Provide the [x, y] coordinate of the cell's center where the given text is located.  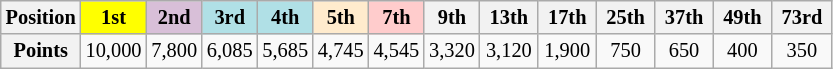
1,900 [567, 51]
37th [684, 17]
73rd [802, 17]
3rd [230, 17]
7th [397, 17]
25th [625, 17]
4,545 [397, 51]
6,085 [230, 51]
3,320 [452, 51]
Points [41, 51]
650 [684, 51]
17th [567, 17]
750 [625, 51]
Position [41, 17]
4th [285, 17]
13th [509, 17]
350 [802, 51]
9th [452, 17]
400 [742, 51]
49th [742, 17]
3,120 [509, 51]
4,745 [341, 51]
5th [341, 17]
10,000 [114, 51]
7,800 [174, 51]
5,685 [285, 51]
1st [114, 17]
2nd [174, 17]
